Return the [X, Y] coordinate for the center point of the cell that contains the specified text.  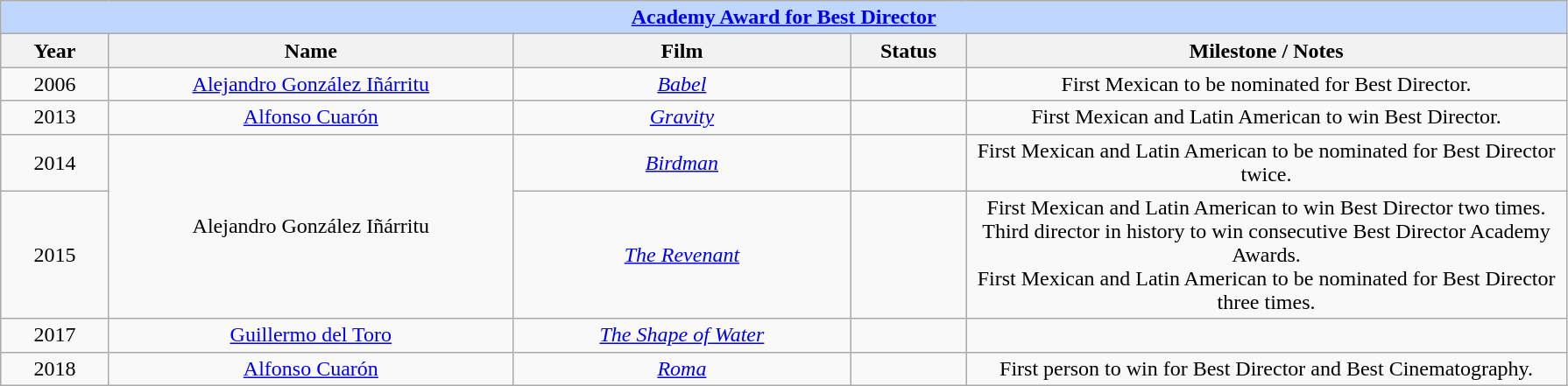
Babel [682, 84]
Name [310, 51]
Birdman [682, 163]
First person to win for Best Director and Best Cinematography. [1266, 368]
2015 [55, 255]
The Revenant [682, 255]
First Mexican and Latin American to be nominated for Best Director twice. [1266, 163]
Gravity [682, 117]
2017 [55, 335]
2018 [55, 368]
Status [908, 51]
Roma [682, 368]
First Mexican and Latin American to win Best Director. [1266, 117]
Academy Award for Best Director [784, 18]
First Mexican to be nominated for Best Director. [1266, 84]
Milestone / Notes [1266, 51]
2013 [55, 117]
The Shape of Water [682, 335]
Film [682, 51]
2014 [55, 163]
2006 [55, 84]
Guillermo del Toro [310, 335]
Year [55, 51]
